Pinpoint the cell where the given text exists, returning its (x, y) midpoint coordinate. 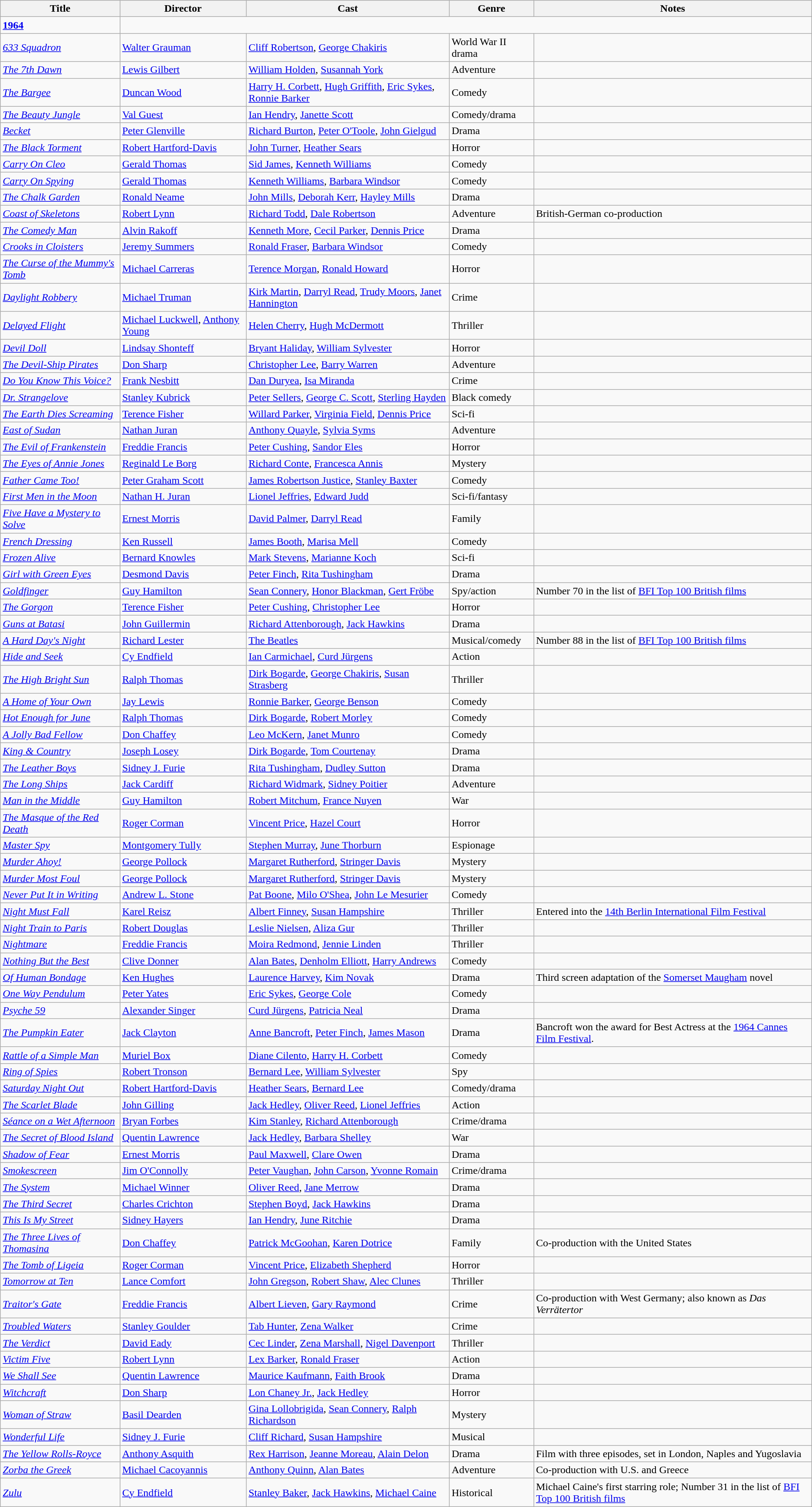
King & Country (60, 751)
Ian Hendry, Janette Scott (347, 115)
Co-production with the United States (672, 1242)
Murder Most Foul (60, 878)
Wonderful Life (60, 1437)
Stanley Kubrick (183, 397)
Tomorrow at Ten (60, 1281)
Traitor's Gate (60, 1304)
Girl with Green Eyes (60, 574)
Third screen adaptation of the Somerset Maugham novel (672, 977)
Robert Tronson (183, 1071)
John Mills, Deborah Kerr, Hayley Mills (347, 197)
Spy (492, 1071)
Lance Comfort (183, 1281)
Peter Yates (183, 994)
Harry H. Corbett, Hugh Griffith, Eric Sykes, Ronnie Barker (347, 92)
Kenneth More, Cecil Parker, Dennis Price (347, 230)
Cast (347, 9)
The Beauty Jungle (60, 115)
Patrick McGoohan, Karen Dotrice (347, 1242)
Jack Clayton (183, 1032)
Oliver Reed, Jane Merrow (347, 1187)
John Gilling (183, 1105)
Daylight Robbery (60, 298)
One Way Pendulum (60, 994)
Frank Nesbitt (183, 381)
Jim O'Connolly (183, 1171)
The Black Torment (60, 147)
Espionage (492, 845)
John Gregson, Robert Shaw, Alec Clunes (347, 1281)
Of Human Bondage (60, 977)
Lindsay Shonteff (183, 348)
The Third Secret (60, 1204)
Robert Mitchum, France Nuyen (347, 800)
Richard Conte, Francesca Annis (347, 463)
The Eyes of Annie Jones (60, 463)
David Eady (183, 1343)
The Long Ships (60, 784)
Musical/comedy (492, 640)
Cliff Robertson, George Chakiris (347, 48)
World War II drama (492, 48)
Michael Truman (183, 298)
Director (183, 9)
Number 88 in the list of BFI Top 100 British films (672, 640)
Séance on a Wet Afternoon (60, 1121)
Curd Jürgens, Patricia Neal (347, 1010)
Rita Tushingham, Dudley Sutton (347, 767)
Goldfinger (60, 591)
Nightmare (60, 944)
James Booth, Marisa Mell (347, 541)
The Pumpkin Eater (60, 1032)
Do You Know This Voice? (60, 381)
Entered into the 14th Berlin International Film Festival (672, 911)
Title (60, 9)
Montgomery Tully (183, 845)
Duncan Wood (183, 92)
Hot Enough for June (60, 718)
Night Must Fall (60, 911)
Number 70 in the list of BFI Top 100 British films (672, 591)
Five Have a Mystery to Solve (60, 519)
Dan Duryea, Isa Miranda (347, 381)
Carry On Cleo (60, 164)
633 Squadron (60, 48)
Leo McKern, Janet Munro (347, 734)
Rex Harrison, Jeanne Moreau, Alain Delon (347, 1454)
Black comedy (492, 397)
Anthony Quayle, Sylvia Syms (347, 430)
Carry On Spying (60, 180)
Kim Stanley, Richard Attenborough (347, 1121)
Co-production with West Germany; also known as Das Verrätertor (672, 1304)
Alvin Rakoff (183, 230)
Robert Douglas (183, 928)
John Guillermin (183, 624)
British-German co-production (672, 213)
John Turner, Heather Sears (347, 147)
Gina Lollobrigida, Sean Connery, Ralph Richardson (347, 1415)
Becket (60, 131)
Walter Grauman (183, 48)
A Hard Day's Night (60, 640)
Ronnie Barker, George Benson (347, 701)
Peter Finch, Rita Tushingham (347, 574)
Victim Five (60, 1359)
Desmond Davis (183, 574)
Sean Connery, Honor Blackman, Gert Fröbe (347, 591)
Troubled Waters (60, 1326)
Albert Finney, Susan Hampshire (347, 911)
Ronald Fraser, Barbara Windsor (347, 247)
Zorba the Greek (60, 1470)
Laurence Harvey, Kim Novak (347, 977)
The 7th Dawn (60, 70)
The System (60, 1187)
James Robertson Justice, Stanley Baxter (347, 480)
The Comedy Man (60, 230)
Psyche 59 (60, 1010)
Genre (492, 9)
Sidney Hayers (183, 1220)
The Gorgon (60, 607)
The Curse of the Mummy's Tomb (60, 269)
Terence Morgan, Ronald Howard (347, 269)
Ring of Spies (60, 1071)
Spy/action (492, 591)
The Tomb of Ligeia (60, 1265)
The Secret of Blood Island (60, 1138)
Ian Carmichael, Curd Jürgens (347, 657)
Crooks in Cloisters (60, 247)
1964 (60, 25)
Richard Widmark, Sidney Poitier (347, 784)
Jack Hedley, Barbara Shelley (347, 1138)
Ken Russell (183, 541)
Kirk Martin, Darryl Read, Trudy Moors, Janet Hannington (347, 298)
The Scarlet Blade (60, 1105)
Mark Stevens, Marianne Koch (347, 558)
Michael Carreras (183, 269)
Stanley Goulder (183, 1326)
Ken Hughes (183, 977)
Richard Attenborough, Jack Hawkins (347, 624)
Richard Lester (183, 640)
Cliff Richard, Susan Hampshire (347, 1437)
A Home of Your Own (60, 701)
Peter Vaughan, John Carson, Yvonne Romain (347, 1171)
Guns at Batasi (60, 624)
Coast of Skeletons (60, 213)
Maurice Kaufmann, Faith Brook (347, 1376)
Rattle of a Simple Man (60, 1055)
Co-production with U.S. and Greece (672, 1470)
Woman of Straw (60, 1415)
Notes (672, 9)
Saturday Night Out (60, 1088)
Jeremy Summers (183, 247)
Bryan Forbes (183, 1121)
Heather Sears, Bernard Lee (347, 1088)
Never Put It in Writing (60, 895)
Lon Chaney Jr., Jack Hedley (347, 1392)
Peter Sellers, George C. Scott, Sterling Hayden (347, 397)
Moira Redmond, Jennie Linden (347, 944)
Albert Lieven, Gary Raymond (347, 1304)
Dirk Bogarde, Tom Courtenay (347, 751)
This Is My Street (60, 1220)
Reginald Le Borg (183, 463)
Paul Maxwell, Clare Owen (347, 1154)
Val Guest (183, 115)
Delayed Flight (60, 325)
Stanley Baker, Jack Hawkins, Michael Caine (347, 1492)
Cec Linder, Zena Marshall, Nigel Davenport (347, 1343)
Nothing But the Best (60, 961)
Michael Luckwell, Anthony Young (183, 325)
Kenneth Williams, Barbara Windsor (347, 180)
The Verdict (60, 1343)
Peter Cushing, Christopher Lee (347, 607)
Lionel Jeffries, Edward Judd (347, 496)
Father Came Too! (60, 480)
Peter Graham Scott (183, 480)
Night Train to Paris (60, 928)
Sid James, Kenneth Williams (347, 164)
Willard Parker, Virginia Field, Dennis Price (347, 414)
Hide and Seek (60, 657)
The Devil-Ship Pirates (60, 364)
Nathan H. Juran (183, 496)
Bryant Haliday, William Sylvester (347, 348)
Joseph Losey (183, 751)
Andrew L. Stone (183, 895)
The High Bright Sun (60, 679)
The Earth Dies Screaming (60, 414)
The Evil of Frankenstein (60, 447)
Anthony Asquith (183, 1454)
The Bargee (60, 92)
The Leather Boys (60, 767)
Michael Cacoyannis (183, 1470)
Alexander Singer (183, 1010)
Dirk Bogarde, Robert Morley (347, 718)
Dirk Bogarde, George Chakiris, Susan Strasberg (347, 679)
Man in the Middle (60, 800)
Zulu (60, 1492)
Bernard Knowles (183, 558)
Bernard Lee, William Sylvester (347, 1071)
Peter Glenville (183, 131)
Pat Boone, Milo O'Shea, John Le Mesurier (347, 895)
Vincent Price, Elizabeth Shepherd (347, 1265)
Historical (492, 1492)
Leslie Nielsen, Aliza Gur (347, 928)
Smokescreen (60, 1171)
Bancroft won the award for Best Actress at the 1964 Cannes Film Festival. (672, 1032)
Muriel Box (183, 1055)
Lewis Gilbert (183, 70)
Helen Cherry, Hugh McDermott (347, 325)
The Beatles (347, 640)
Christopher Lee, Barry Warren (347, 364)
First Men in the Moon (60, 496)
Film with three episodes, set in London, Naples and Yugoslavia (672, 1454)
Dr. Strangelove (60, 397)
Clive Donner (183, 961)
Tab Hunter, Zena Walker (347, 1326)
Frozen Alive (60, 558)
French Dressing (60, 541)
The Yellow Rolls-Royce (60, 1454)
Peter Cushing, Sandor Eles (347, 447)
Karel Reisz (183, 911)
Jack Hedley, Oliver Reed, Lionel Jeffries (347, 1105)
The Masque of the Red Death (60, 822)
Ronald Neame (183, 197)
The Three Lives of Thomasina (60, 1242)
Stephen Murray, June Thorburn (347, 845)
We Shall See (60, 1376)
David Palmer, Darryl Read (347, 519)
Diane Cilento, Harry H. Corbett (347, 1055)
Shadow of Fear (60, 1154)
Witchcraft (60, 1392)
Musical (492, 1437)
Nathan Juran (183, 430)
Charles Crichton (183, 1204)
A Jolly Bad Fellow (60, 734)
Michael Winner (183, 1187)
Vincent Price, Hazel Court (347, 822)
Murder Ahoy! (60, 862)
Jay Lewis (183, 701)
Richard Todd, Dale Robertson (347, 213)
Jack Cardiff (183, 784)
Alan Bates, Denholm Elliott, Harry Andrews (347, 961)
East of Sudan (60, 430)
Michael Caine's first starring role; Number 31 in the list of BFI Top 100 British films (672, 1492)
Basil Dearden (183, 1415)
Anne Bancroft, Peter Finch, James Mason (347, 1032)
William Holden, Susannah York (347, 70)
Devil Doll (60, 348)
Master Spy (60, 845)
Stephen Boyd, Jack Hawkins (347, 1204)
Lex Barker, Ronald Fraser (347, 1359)
Eric Sykes, George Cole (347, 994)
Sci-fi/fantasy (492, 496)
Richard Burton, Peter O'Toole, John Gielgud (347, 131)
Ian Hendry, June Ritchie (347, 1220)
Anthony Quinn, Alan Bates (347, 1470)
The Chalk Garden (60, 197)
